Locate the cell with the specified text and output its [x, y] center coordinate. 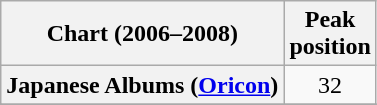
Chart (2006–2008) [142, 34]
32 [330, 85]
Japanese Albums (Oricon) [142, 85]
Peakposition [330, 34]
